Search for the cell housing the specified text and yield its (x, y) center coordinate. 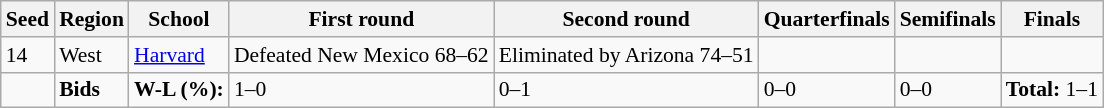
Bids (92, 90)
14 (28, 55)
Quarterfinals (827, 19)
Seed (28, 19)
Eliminated by Arizona 74–51 (626, 55)
Region (92, 19)
First round (362, 19)
1–0 (362, 90)
W-L (%): (179, 90)
Defeated New Mexico 68–62 (362, 55)
School (179, 19)
West (92, 55)
0–1 (626, 90)
Harvard (179, 55)
Second round (626, 19)
Finals (1052, 19)
Semifinals (948, 19)
Total: 1–1 (1052, 90)
